Find where the given text appears and provide that cell's center as (X, Y) coordinate. 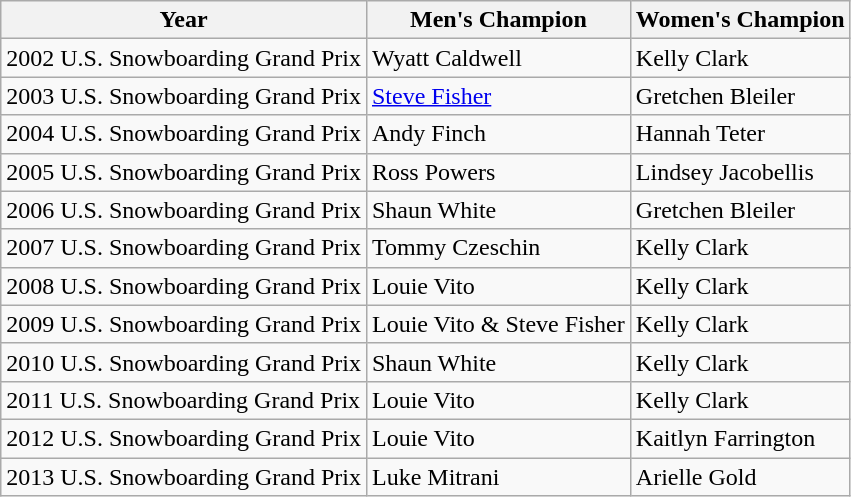
2006 U.S. Snowboarding Grand Prix (184, 210)
Louie Vito & Steve Fisher (498, 324)
2009 U.S. Snowboarding Grand Prix (184, 324)
Tommy Czeschin (498, 248)
Luke Mitrani (498, 477)
2008 U.S. Snowboarding Grand Prix (184, 286)
Andy Finch (498, 134)
Men's Champion (498, 20)
Lindsey Jacobellis (740, 172)
Hannah Teter (740, 134)
Women's Champion (740, 20)
Kaitlyn Farrington (740, 438)
Wyatt Caldwell (498, 58)
2003 U.S. Snowboarding Grand Prix (184, 96)
2010 U.S. Snowboarding Grand Prix (184, 362)
2005 U.S. Snowboarding Grand Prix (184, 172)
Steve Fisher (498, 96)
Year (184, 20)
2011 U.S. Snowboarding Grand Prix (184, 400)
Ross Powers (498, 172)
2007 U.S. Snowboarding Grand Prix (184, 248)
2004 U.S. Snowboarding Grand Prix (184, 134)
Arielle Gold (740, 477)
2002 U.S. Snowboarding Grand Prix (184, 58)
2012 U.S. Snowboarding Grand Prix (184, 438)
2013 U.S. Snowboarding Grand Prix (184, 477)
